Pinpoint the cell where the given text exists, returning its (x, y) midpoint coordinate. 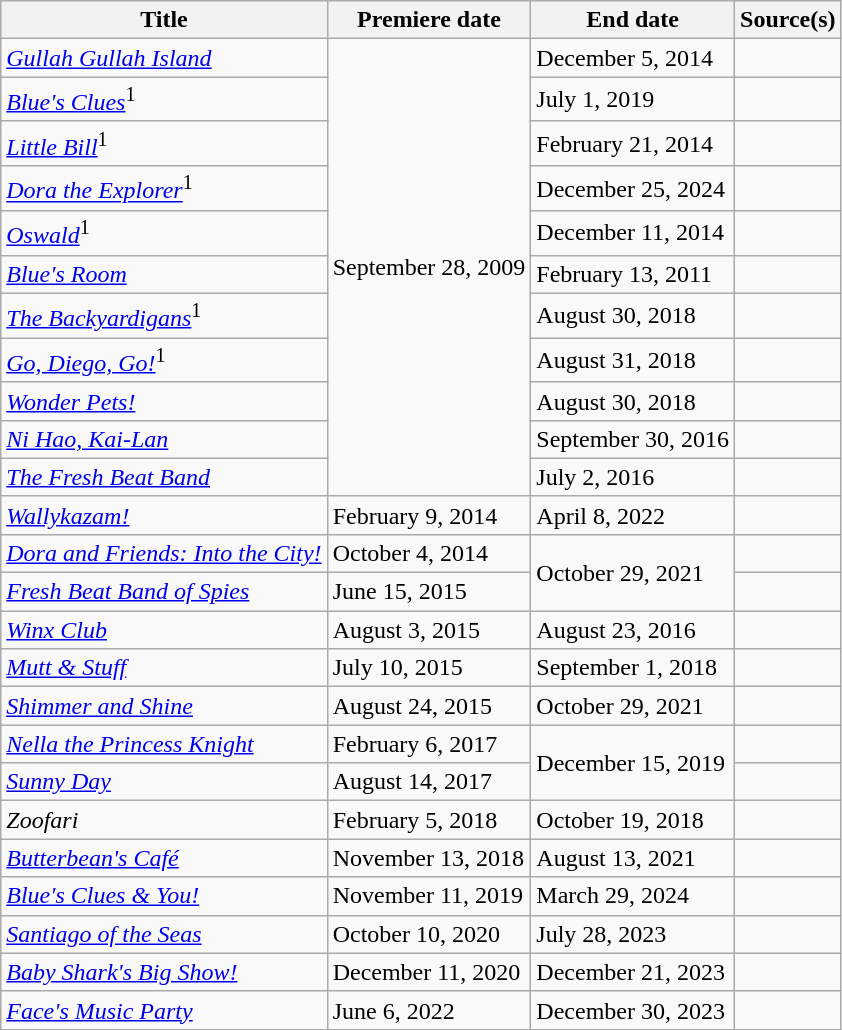
Mutt & Stuff (164, 668)
Oswald1 (164, 234)
December 11, 2014 (633, 234)
The Backyardigans1 (164, 316)
July 28, 2023 (633, 934)
July 1, 2019 (633, 100)
April 8, 2022 (633, 515)
August 23, 2016 (633, 630)
Blue's Room (164, 274)
November 13, 2018 (429, 858)
August 3, 2015 (429, 630)
Wonder Pets! (164, 401)
End date (633, 20)
Santiago of the Seas (164, 934)
July 10, 2015 (429, 668)
Fresh Beat Band of Spies (164, 592)
Wallykazam! (164, 515)
September 1, 2018 (633, 668)
October 10, 2020 (429, 934)
Butterbean's Café (164, 858)
February 5, 2018 (429, 820)
Nella the Princess Knight (164, 744)
October 19, 2018 (633, 820)
August 31, 2018 (633, 360)
Dora the Explorer1 (164, 188)
Gullah Gullah Island (164, 58)
February 9, 2014 (429, 515)
February 6, 2017 (429, 744)
September 30, 2016 (633, 439)
December 21, 2023 (633, 972)
December 15, 2019 (633, 763)
Ni Hao, Kai-Lan (164, 439)
The Fresh Beat Band (164, 477)
Blue's Clues1 (164, 100)
August 24, 2015 (429, 706)
December 25, 2024 (633, 188)
Winx Club (164, 630)
Baby Shark's Big Show! (164, 972)
Premiere date (429, 20)
February 21, 2014 (633, 144)
March 29, 2024 (633, 896)
Source(s) (788, 20)
Sunny Day (164, 782)
February 13, 2011 (633, 274)
June 6, 2022 (429, 1010)
November 11, 2019 (429, 896)
December 11, 2020 (429, 972)
June 15, 2015 (429, 592)
August 14, 2017 (429, 782)
Zoofari (164, 820)
Blue's Clues & You! (164, 896)
Little Bill1 (164, 144)
Shimmer and Shine (164, 706)
December 30, 2023 (633, 1010)
October 4, 2014 (429, 554)
September 28, 2009 (429, 268)
December 5, 2014 (633, 58)
Title (164, 20)
Face's Music Party (164, 1010)
August 13, 2021 (633, 858)
Dora and Friends: Into the City! (164, 554)
July 2, 2016 (633, 477)
Go, Diego, Go!1 (164, 360)
